From the cell containing the given text, extract its center point as [x, y] coordinate. 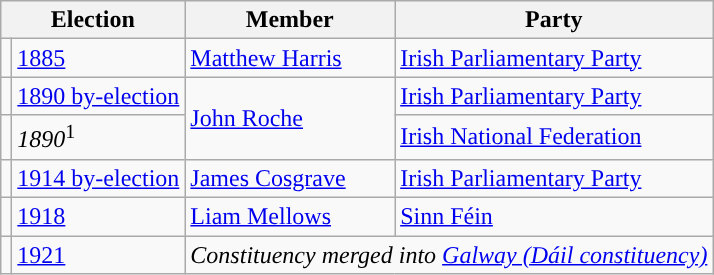
1921 [98, 255]
1890 by-election [98, 96]
1885 [98, 58]
Liam Mellows [290, 217]
Election [93, 20]
James Cosgrave [290, 178]
Member [290, 20]
1914 by-election [98, 178]
Party [554, 20]
Sinn Féin [554, 217]
Irish National Federation [554, 138]
Constituency merged into Galway (Dáil constituency) [449, 255]
1918 [98, 217]
Matthew Harris [290, 58]
John Roche [290, 118]
18901 [98, 138]
